Pinpoint the cell where the given text exists, returning its (x, y) midpoint coordinate. 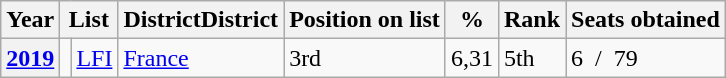
6,31 (472, 58)
DistrictDistrict (201, 20)
France (201, 58)
List (89, 20)
Year (30, 20)
5th (532, 58)
% (472, 20)
3rd (365, 58)
Position on list (365, 20)
Rank (532, 20)
2019 (30, 58)
Seats obtained (646, 20)
LFI (94, 58)
6 / 79 (646, 58)
